Pinpoint the cell where the given text exists, returning its [X, Y] midpoint coordinate. 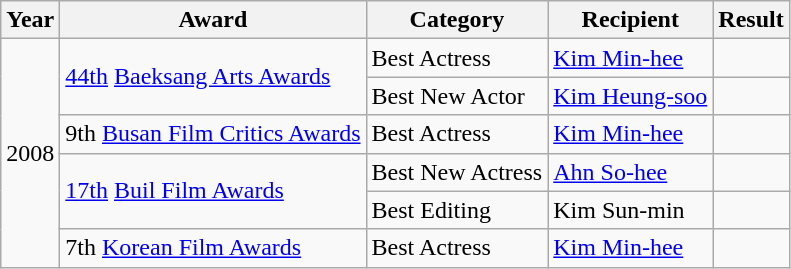
Category [457, 20]
Recipient [630, 20]
Kim Sun-min [630, 210]
Ahn So-hee [630, 172]
Result [751, 20]
Year [30, 20]
7th Korean Film Awards [213, 248]
Best New Actress [457, 172]
Kim Heung-soo [630, 96]
Award [213, 20]
9th Busan Film Critics Awards [213, 134]
17th Buil Film Awards [213, 191]
2008 [30, 153]
Best New Actor [457, 96]
44th Baeksang Arts Awards [213, 77]
Best Editing [457, 210]
